Detect which cell encompasses the target text, then output its [x, y] center coordinate. 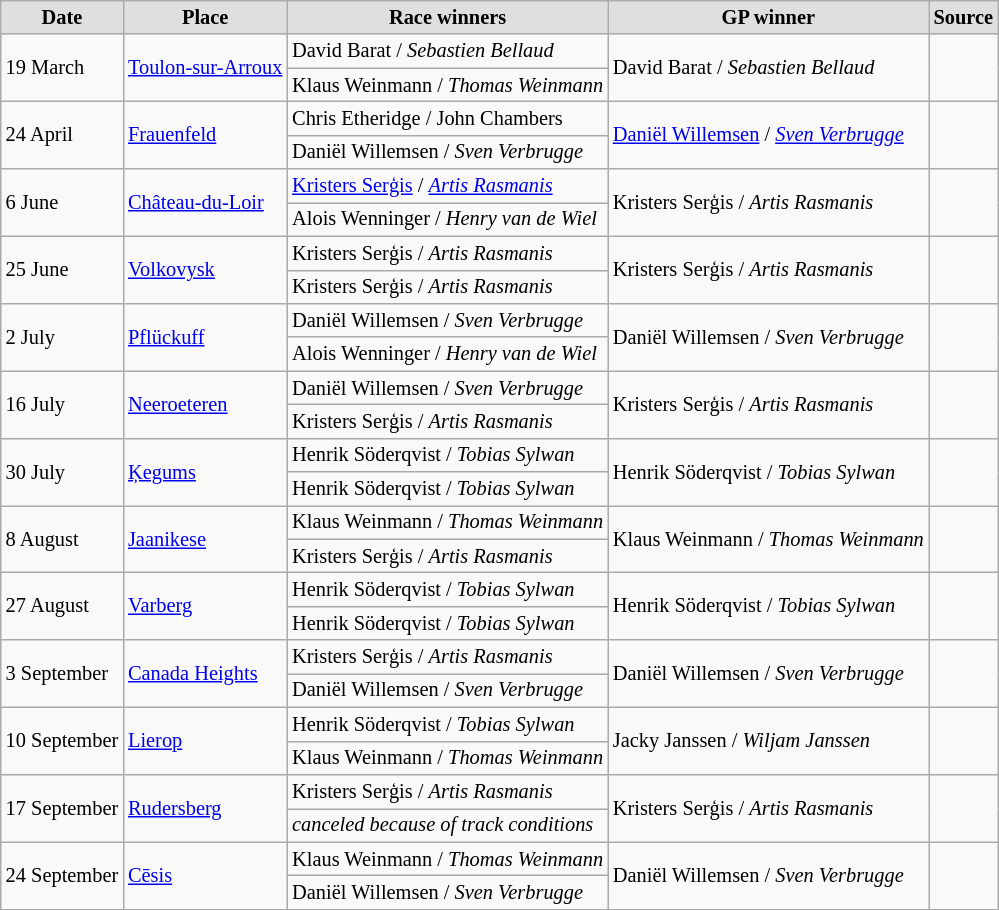
Jaanikese [205, 538]
Château-du-Loir [205, 202]
Rudersberg [205, 808]
Varberg [205, 606]
10 September [62, 740]
30 July [62, 472]
GP winner [768, 17]
16 July [62, 404]
Neeroeteren [205, 404]
Chris Etheridge / John Chambers [448, 118]
Frauenfeld [205, 134]
19 March [62, 68]
2 July [62, 336]
8 August [62, 538]
Jacky Janssen / Wiljam Janssen [768, 740]
17 September [62, 808]
Cēsis [205, 876]
25 June [62, 270]
24 September [62, 876]
3 September [62, 674]
24 April [62, 134]
Source [964, 17]
Race winners [448, 17]
canceled because of track conditions [448, 825]
Pflückuff [205, 336]
Date [62, 17]
Canada Heights [205, 674]
Toulon-sur-Arroux [205, 68]
Place [205, 17]
Lierop [205, 740]
6 June [62, 202]
Volkovysk [205, 270]
Ķegums [205, 472]
27 August [62, 606]
